Scan for the cell matching the given text and deliver its (X, Y) coordinate at center. 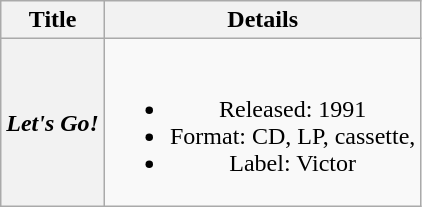
Details (262, 20)
Let's Go! (53, 122)
Released: 1991Format: CD, LP, cassette,Label: Victor (262, 122)
Title (53, 20)
